Locate the cell with the specified text and output its [x, y] center coordinate. 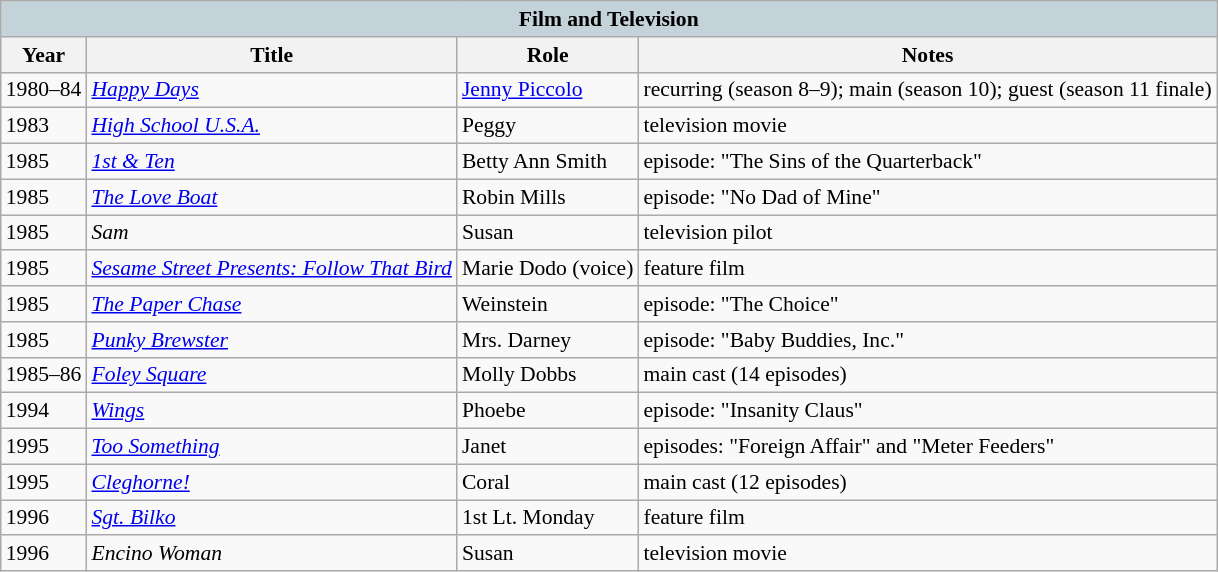
Film and Television [609, 19]
Betty Ann Smith [548, 162]
Notes [927, 55]
Year [44, 55]
Foley Square [271, 375]
episode: "Baby Buddies, Inc." [927, 340]
Wings [271, 411]
Sgt. Bilko [271, 518]
main cast (12 episodes) [927, 482]
1st Lt. Monday [548, 518]
1980–84 [44, 90]
Peggy [548, 126]
television pilot [927, 233]
episode: "The Sins of the Quarterback" [927, 162]
Too Something [271, 447]
Encino Woman [271, 554]
episode: "Insanity Claus" [927, 411]
main cast (14 episodes) [927, 375]
Cleghorne! [271, 482]
recurring (season 8–9); main (season 10); guest (season 11 finale) [927, 90]
Coral [548, 482]
Janet [548, 447]
Sesame Street Presents: Follow That Bird [271, 269]
Title [271, 55]
Mrs. Darney [548, 340]
Sam [271, 233]
Role [548, 55]
1994 [44, 411]
Robin Mills [548, 197]
The Love Boat [271, 197]
Molly Dobbs [548, 375]
1st & Ten [271, 162]
Phoebe [548, 411]
Weinstein [548, 304]
episodes: "Foreign Affair" and "Meter Feeders" [927, 447]
1985–86 [44, 375]
Happy Days [271, 90]
Jenny Piccolo [548, 90]
episode: "No Dad of Mine" [927, 197]
Punky Brewster [271, 340]
1983 [44, 126]
episode: "The Choice" [927, 304]
Marie Dodo (voice) [548, 269]
High School U.S.A. [271, 126]
The Paper Chase [271, 304]
